Identify which cell holds the provided text, then report its [X, Y] central coordinate. 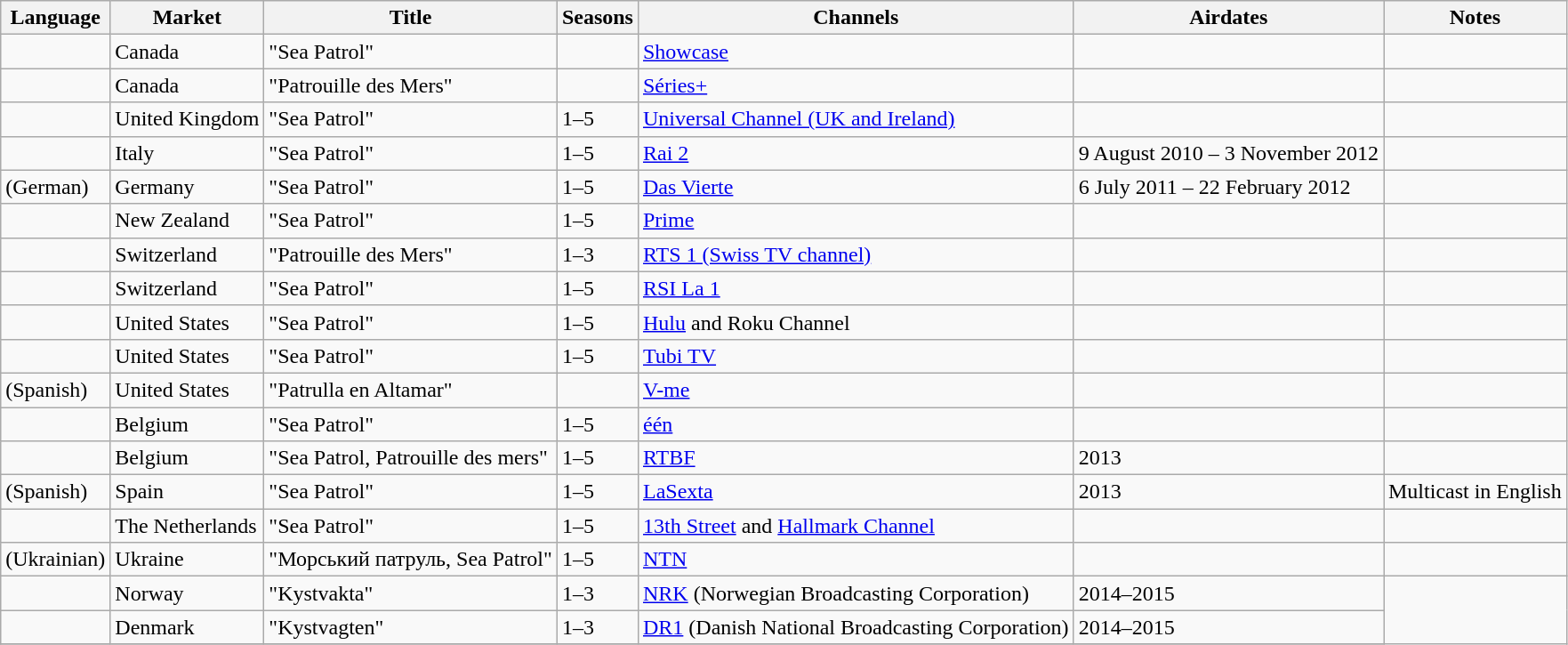
Denmark [187, 627]
6 July 2011 – 22 February 2012 [1228, 187]
"Patrulla en Altamar" [411, 390]
NRK (Norwegian Broadcasting Corporation) [856, 593]
Airdates [1228, 18]
NTN [856, 560]
Language [55, 18]
"Sea Patrol, Patrouille des mers" [411, 458]
Showcase [856, 52]
Title [411, 18]
Germany [187, 187]
V-me [856, 390]
Ukraine [187, 560]
RTBF [856, 458]
Universal Channel (UK and Ireland) [856, 119]
Seasons [598, 18]
Italy [187, 153]
LaSexta [856, 492]
Notes [1476, 18]
13th Street and Hallmark Channel [856, 526]
Hulu and Roku Channel [856, 322]
Das Vierte [856, 187]
"Kystvagten" [411, 627]
RTS 1 (Swiss TV channel) [856, 254]
één [856, 424]
"Kystvakta" [411, 593]
Channels [856, 18]
Prime [856, 221]
Séries+ [856, 85]
9 August 2010 – 3 November 2012 [1228, 153]
"Морський патруль, Sea Patrol" [411, 560]
(German) [55, 187]
Market [187, 18]
The Netherlands [187, 526]
(Ukrainian) [55, 560]
Norway [187, 593]
Multicast in English [1476, 492]
United Kingdom [187, 119]
Tubi TV [856, 356]
DR1 (Danish National Broadcasting Corporation) [856, 627]
Spain [187, 492]
RSI La 1 [856, 288]
New Zealand [187, 221]
Rai 2 [856, 153]
